Capture the cell that displays the provided text and extract its [x, y] central coordinate. 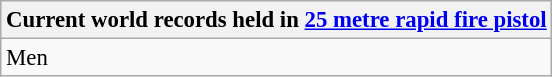
Men [276, 58]
Current world records held in 25 metre rapid fire pistol [276, 20]
